Detect which cell encompasses the target text, then output its [X, Y] center coordinate. 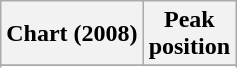
Peakposition [189, 34]
Chart (2008) [72, 34]
